Search for the cell housing the specified text and yield its [X, Y] center coordinate. 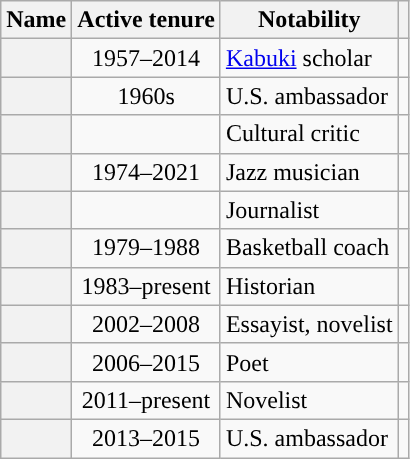
Historian [309, 286]
Notability [309, 20]
1957–2014 [146, 58]
Novelist [309, 400]
Cultural critic [309, 134]
Active tenure [146, 20]
2006–2015 [146, 362]
2002–2008 [146, 324]
1983–present [146, 286]
Essayist, novelist [309, 324]
Journalist [309, 210]
Poet [309, 362]
Jazz musician [309, 172]
1979–1988 [146, 248]
1960s [146, 96]
2013–2015 [146, 438]
Kabuki scholar [309, 58]
Name [36, 20]
2011–present [146, 400]
Basketball coach [309, 248]
1974–2021 [146, 172]
